Return the (X, Y) coordinate for the center point of the cell that contains the specified text.  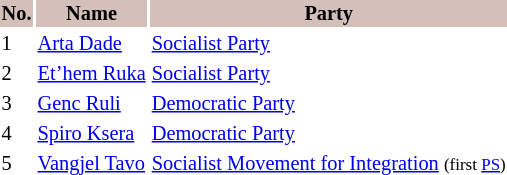
Arta Dade (92, 44)
Party (328, 14)
Et’hem Ruka (92, 74)
Spiro Ksera (92, 134)
1 (16, 44)
2 (16, 74)
Genc Ruli (92, 104)
3 (16, 104)
Name (92, 14)
No. (16, 14)
4 (16, 134)
